Return [X, Y] of the center of cell containing provided text 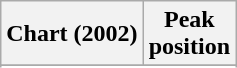
Peakposition [189, 34]
Chart (2002) [72, 34]
